Provide the (X, Y) coordinate of the cell's center where the given text is located.  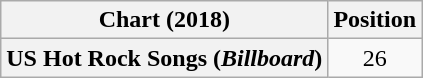
Chart (2018) (164, 20)
26 (375, 58)
US Hot Rock Songs (Billboard) (164, 58)
Position (375, 20)
